Capture the cell that displays the provided text and extract its (x, y) central coordinate. 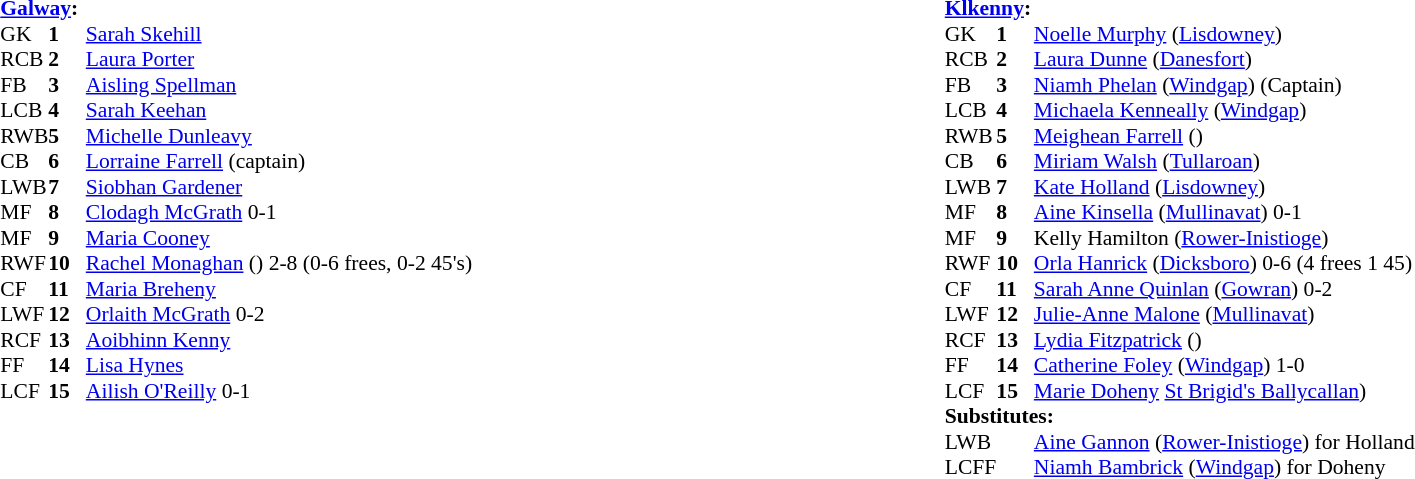
Sarah Keehan (279, 111)
Aoibhinn Kenny (279, 340)
Kate Holland (Lisdowney) (1224, 187)
Maria Breheny (279, 289)
Julie-Anne Malone (Mullinavat) (1224, 315)
Maria Cooney (279, 238)
Ailish O'Reilly 0-1 (279, 391)
Rachel Monaghan () 2-8 (0-6 frees, 0-2 45's) (279, 263)
Sarah Anne Quinlan (Gowran) 0-2 (1224, 289)
Orla Hanrick (Dicksboro) 0-6 (4 frees 1 45) (1224, 263)
Siobhan Gardener (279, 187)
Niamh Phelan (Windgap) (Captain) (1224, 85)
Substitutes: (1180, 417)
Michaela Kenneally (Windgap) (1224, 111)
Lisa Hynes (279, 365)
Marie Doheny St Brigid's Ballycallan) (1224, 391)
Catherine Foley (Windgap) 1-0 (1224, 365)
Aine Kinsella (Mullinavat) 0-1 (1224, 213)
Miriam Walsh (Tullaroan) (1224, 161)
Sarah Skehill (279, 34)
Meighean Farrell () (1224, 136)
Michelle Dunleavy (279, 136)
Lydia Fitzpatrick () (1224, 340)
Aisling Spellman (279, 85)
Noelle Murphy (Lisdowney) (1224, 34)
Clodagh McGrath 0-1 (279, 213)
Aine Gannon (Rower-Inistioge) for Holland (1224, 442)
Lorraine Farrell (captain) (279, 161)
Laura Dunne (Danesfort) (1224, 59)
Laura Porter (279, 59)
Orlaith McGrath 0-2 (279, 315)
Kelly Hamilton (Rower-Inistioge) (1224, 238)
